From the cell containing the given text, extract its center point as (x, y) coordinate. 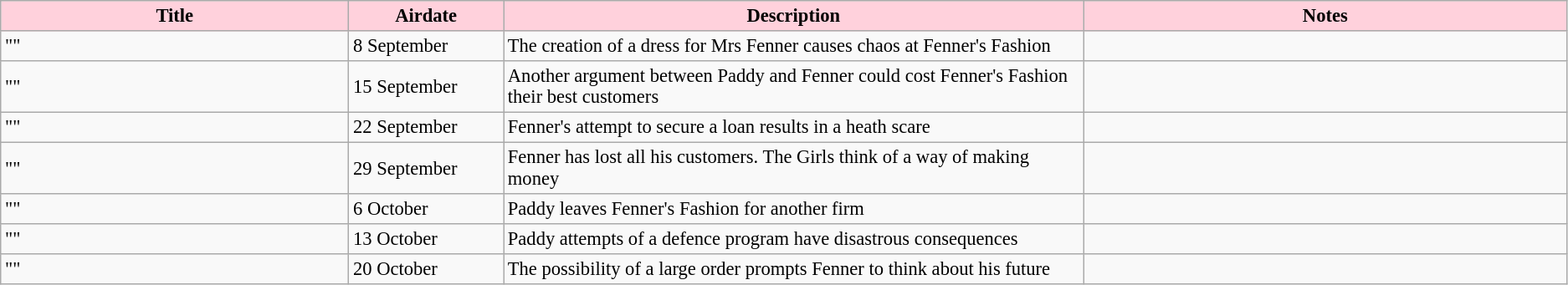
Description (793, 16)
13 October (427, 239)
20 October (427, 269)
Another argument between Paddy and Fenner could cost Fenner's Fashion their best customers (793, 87)
Paddy attempts of a defence program have disastrous consequences (793, 239)
The creation of a dress for Mrs Fenner causes chaos at Fenner's Fashion (793, 46)
6 October (427, 209)
The possibility of a large order prompts Fenner to think about his future (793, 269)
Airdate (427, 16)
Notes (1325, 16)
15 September (427, 87)
22 September (427, 127)
8 September (427, 46)
Fenner has lost all his customers. The Girls think of a way of making money (793, 168)
29 September (427, 168)
Fenner's attempt to secure a loan results in a heath scare (793, 127)
Title (175, 16)
Paddy leaves Fenner's Fashion for another firm (793, 209)
